Find where the given text appears and provide that cell's center as [x, y] coordinate. 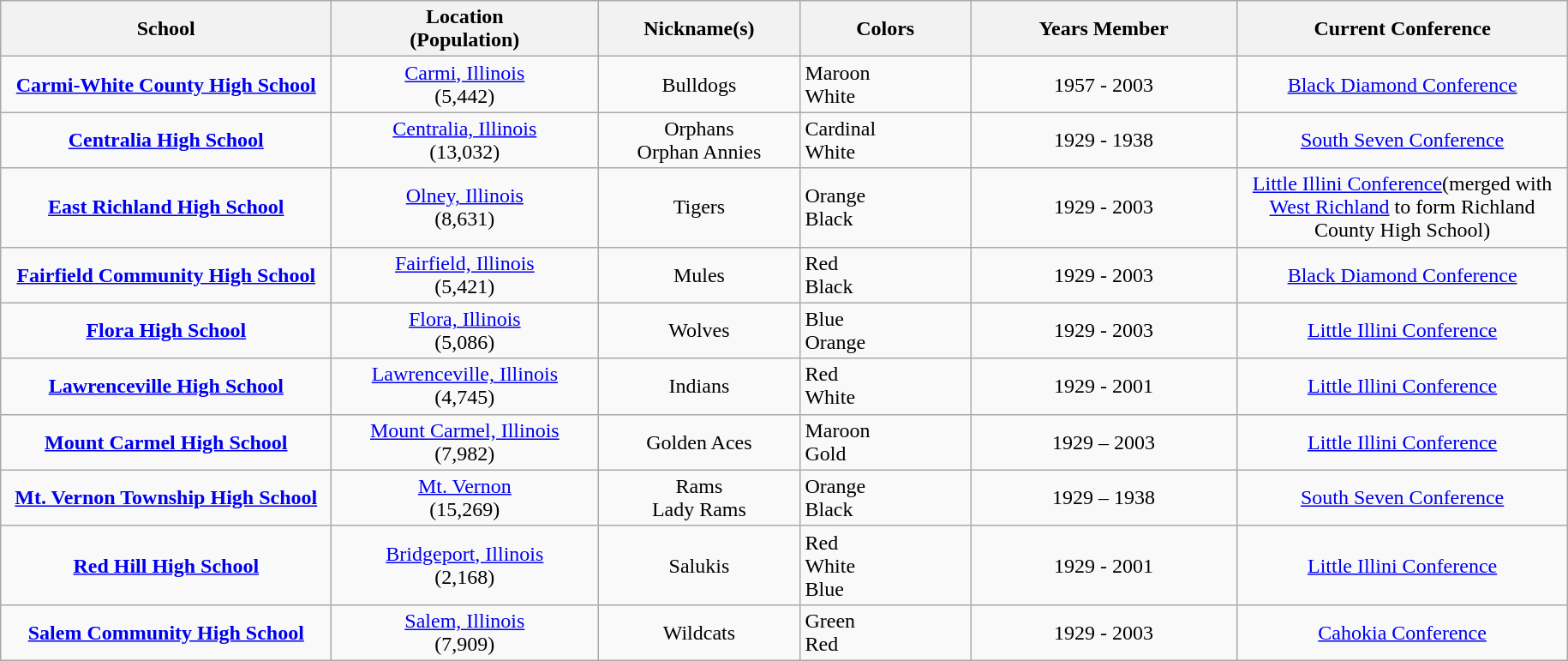
Little Illini Conference(merged with West Richland to form Richland County High School) [1403, 207]
Blue Orange [886, 331]
OrphansOrphan Annies [699, 141]
Lawrenceville High School [166, 386]
Flora, Illinois(5,086) [464, 331]
Mount Carmel High School [166, 442]
1929 – 1938 [1104, 497]
Fairfield Community High School [166, 274]
Salem Community High School [166, 633]
Years Member [1104, 29]
Maroon White [886, 84]
Red Hill High School [166, 565]
Wildcats [699, 633]
East Richland High School [166, 207]
Bulldogs [699, 84]
Salukis [699, 565]
Green Red [886, 633]
1957 - 2003 [1104, 84]
Mount Carmel, Illinois(7,982) [464, 442]
Mt. Vernon(15,269) [464, 497]
1929 – 2003 [1104, 442]
Carmi-White County High School [166, 84]
Maroon Gold [886, 442]
Indians [699, 386]
School [166, 29]
Golden Aces [699, 442]
Fairfield, Illinois(5,421) [464, 274]
Cahokia Conference [1403, 633]
Red Black [886, 274]
Red White Blue [886, 565]
Location(Population) [464, 29]
Rams Lady Rams [699, 497]
Mules [699, 274]
Tigers [699, 207]
Flora High School [166, 331]
Wolves [699, 331]
Salem, Illinois(7,909) [464, 633]
Cardinal White [886, 141]
Current Conference [1403, 29]
Colors [886, 29]
Mt. Vernon Township High School [166, 497]
Bridgeport, Illinois(2,168) [464, 565]
Lawrenceville, Illinois(4,745) [464, 386]
Olney, Illinois(8,631) [464, 207]
1929 - 1938 [1104, 141]
Carmi, Illinois(5,442) [464, 84]
Centralia High School [166, 141]
Centralia, Illinois(13,032) [464, 141]
Red White [886, 386]
Nickname(s) [699, 29]
